Detect which cell encompasses the target text, then output its (x, y) center coordinate. 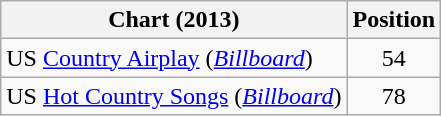
Chart (2013) (174, 20)
US Hot Country Songs (Billboard) (174, 96)
78 (394, 96)
54 (394, 58)
Position (394, 20)
US Country Airplay (Billboard) (174, 58)
